Find where the given text appears and provide that cell's center as [x, y] coordinate. 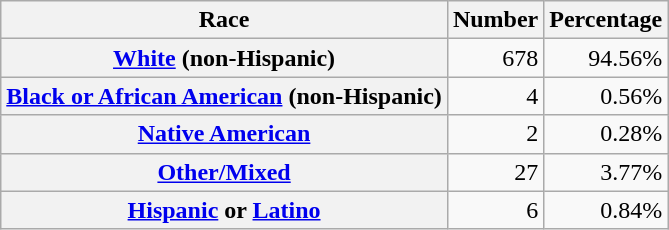
3.77% [606, 172]
White (non-Hispanic) [224, 58]
27 [495, 172]
4 [495, 96]
0.84% [606, 210]
Native American [224, 134]
Hispanic or Latino [224, 210]
0.28% [606, 134]
Race [224, 20]
94.56% [606, 58]
Number [495, 20]
6 [495, 210]
Percentage [606, 20]
0.56% [606, 96]
2 [495, 134]
Other/Mixed [224, 172]
678 [495, 58]
Black or African American (non-Hispanic) [224, 96]
